Detect which cell encompasses the target text, then output its (x, y) center coordinate. 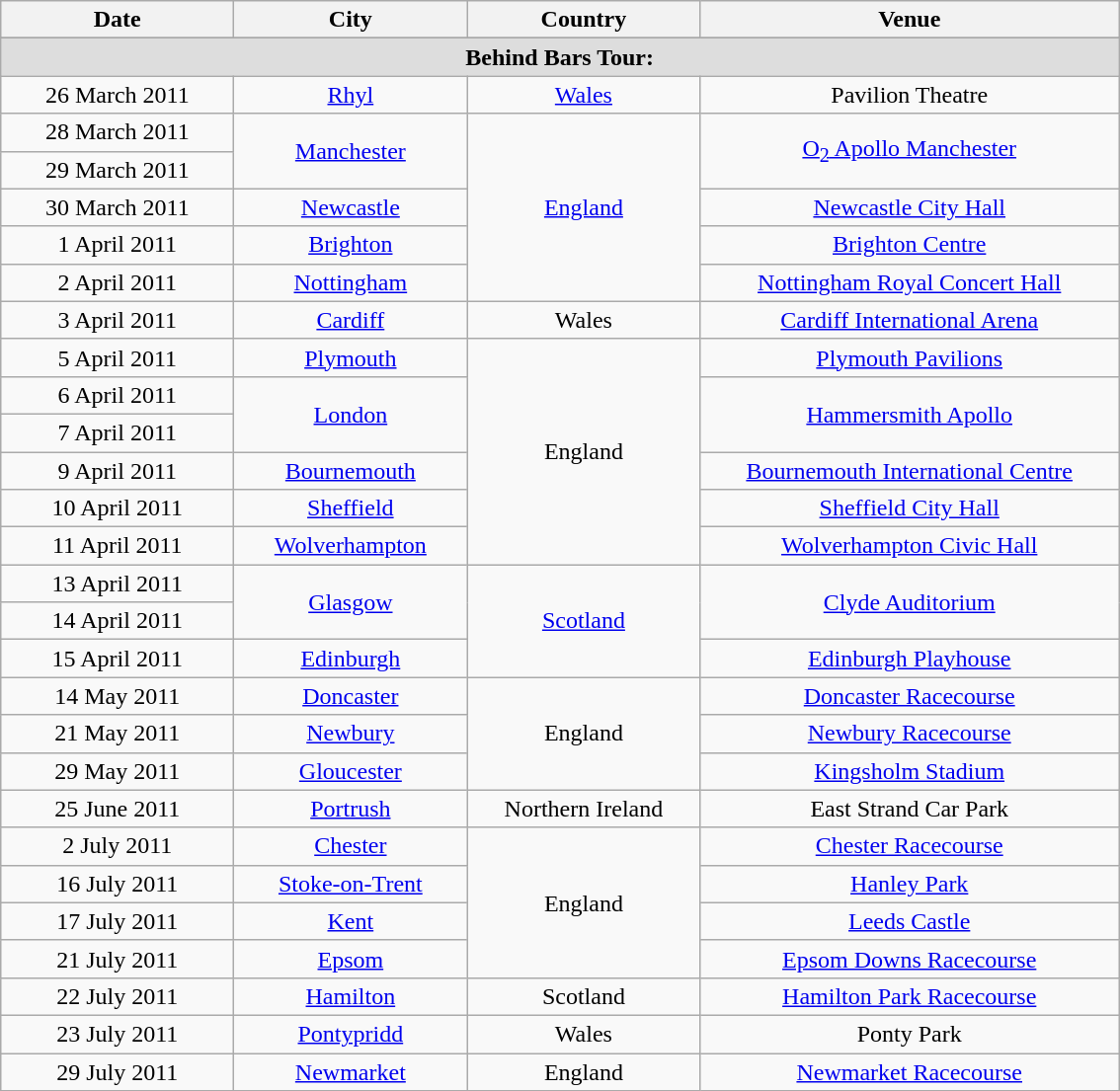
3 April 2011 (118, 320)
Cardiff (351, 320)
Sheffield (351, 508)
29 May 2011 (118, 771)
Edinburgh Playhouse (910, 659)
Newbury Racecourse (910, 734)
Chester Racecourse (910, 846)
Epsom Downs Racecourse (910, 959)
21 July 2011 (118, 959)
Wolverhampton (351, 546)
15 April 2011 (118, 659)
Rhyl (351, 95)
17 July 2011 (118, 921)
Nottingham Royal Concert Hall (910, 282)
Nottingham (351, 282)
Bournemouth International Centre (910, 471)
Edinburgh (351, 659)
Ponty Park (910, 1034)
Pavilion Theatre (910, 95)
Newmarket (351, 1071)
26 March 2011 (118, 95)
Glasgow (351, 602)
29 July 2011 (118, 1071)
Northern Ireland (584, 809)
Hamilton Park Racecourse (910, 996)
Date (118, 20)
5 April 2011 (118, 357)
Clyde Auditorium (910, 602)
22 July 2011 (118, 996)
Stoke-on-Trent (351, 884)
City (351, 20)
Brighton (351, 245)
9 April 2011 (118, 471)
7 April 2011 (118, 432)
Hanley Park (910, 884)
O2 Apollo Manchester (910, 151)
Portrush (351, 809)
1 April 2011 (118, 245)
Chester (351, 846)
Cardiff International Arena (910, 320)
25 June 2011 (118, 809)
11 April 2011 (118, 546)
Newcastle City Hall (910, 207)
14 May 2011 (118, 696)
29 March 2011 (118, 170)
Behind Bars Tour: (560, 57)
10 April 2011 (118, 508)
Bournemouth (351, 471)
30 March 2011 (118, 207)
Venue (910, 20)
Plymouth (351, 357)
6 April 2011 (118, 395)
Kent (351, 921)
16 July 2011 (118, 884)
Pontypridd (351, 1034)
Gloucester (351, 771)
East Strand Car Park (910, 809)
14 April 2011 (118, 621)
23 July 2011 (118, 1034)
Country (584, 20)
Sheffield City Hall (910, 508)
Hammersmith Apollo (910, 414)
Brighton Centre (910, 245)
Wolverhampton Civic Hall (910, 546)
2 July 2011 (118, 846)
Kingsholm Stadium (910, 771)
Plymouth Pavilions (910, 357)
Epsom (351, 959)
Newcastle (351, 207)
Manchester (351, 151)
Doncaster Racecourse (910, 696)
28 March 2011 (118, 132)
13 April 2011 (118, 584)
Hamilton (351, 996)
2 April 2011 (118, 282)
Newmarket Racecourse (910, 1071)
Newbury (351, 734)
Leeds Castle (910, 921)
21 May 2011 (118, 734)
London (351, 414)
Doncaster (351, 696)
